From the cell containing the given text, extract its center point as (x, y) coordinate. 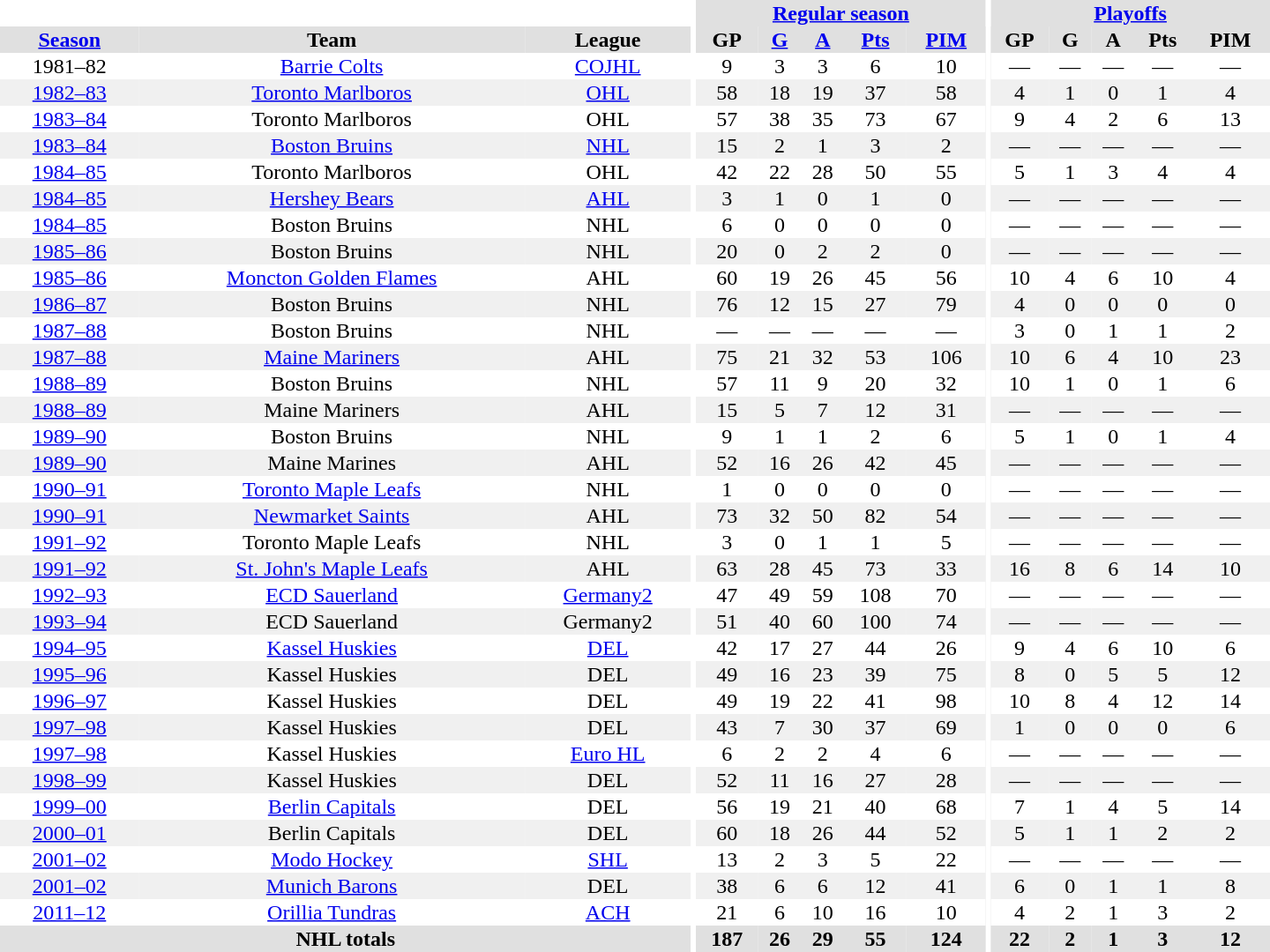
1986–87 (69, 304)
1999–00 (69, 807)
35 (822, 119)
Munich Barons (332, 886)
Hershey Bears (332, 198)
67 (946, 119)
74 (946, 621)
1998–99 (69, 780)
SHL (609, 859)
1993–94 (69, 621)
1994–95 (69, 648)
COJHL (609, 66)
2011–12 (69, 912)
82 (875, 516)
68 (946, 807)
100 (875, 621)
Modo Hockey (332, 859)
Newmarket Saints (332, 516)
Regular season (841, 13)
76 (727, 304)
54 (946, 516)
59 (822, 595)
79 (946, 304)
31 (946, 410)
33 (946, 569)
St. John's Maple Leafs (332, 569)
1996–97 (69, 701)
1981–82 (69, 66)
ACH (609, 912)
1995–96 (69, 674)
NHL totals (346, 939)
69 (946, 727)
51 (727, 621)
39 (875, 674)
1982–83 (69, 93)
53 (875, 357)
Moncton Golden Flames (332, 278)
70 (946, 595)
106 (946, 357)
Euro HL (609, 754)
98 (946, 701)
47 (727, 595)
Orillia Tundras (332, 912)
League (609, 40)
2000–01 (69, 833)
63 (727, 569)
Team (332, 40)
Barrie Colts (332, 66)
17 (780, 648)
29 (822, 939)
43 (727, 727)
30 (822, 727)
1992–93 (69, 595)
Playoffs (1131, 13)
187 (727, 939)
Maine Marines (332, 463)
Season (69, 40)
108 (875, 595)
124 (946, 939)
